Search for the cell housing the specified text and yield its [x, y] center coordinate. 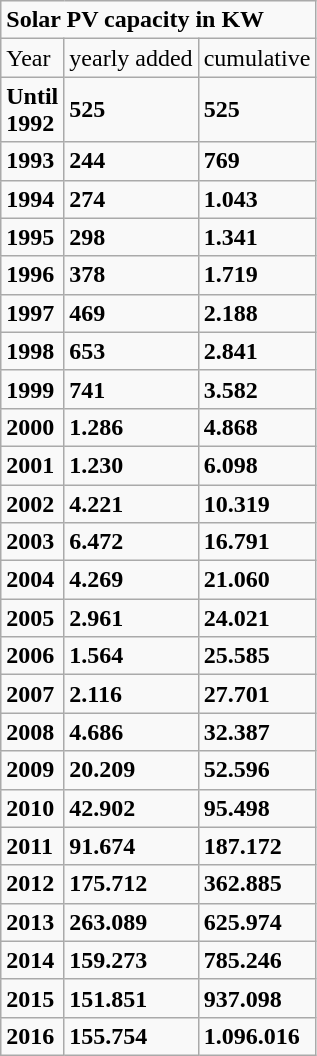
4.269 [131, 580]
3.582 [257, 389]
1.719 [257, 275]
1994 [32, 199]
Until1992 [32, 110]
52.596 [257, 770]
1.096.016 [257, 1036]
cumulative [257, 58]
155.754 [131, 1036]
1993 [32, 161]
91.674 [131, 846]
6.098 [257, 465]
21.060 [257, 580]
2000 [32, 427]
2002 [32, 503]
159.273 [131, 960]
785.246 [257, 960]
2011 [32, 846]
151.851 [131, 998]
2.841 [257, 351]
2008 [32, 732]
yearly added [131, 58]
1995 [32, 237]
4.221 [131, 503]
2004 [32, 580]
27.701 [257, 694]
362.885 [257, 884]
1996 [32, 275]
20.209 [131, 770]
2007 [32, 694]
625.974 [257, 922]
244 [131, 161]
769 [257, 161]
1997 [32, 313]
1.043 [257, 199]
2.961 [131, 618]
2016 [32, 1036]
2012 [32, 884]
95.498 [257, 808]
25.585 [257, 656]
2.116 [131, 694]
4.868 [257, 427]
1.286 [131, 427]
2006 [32, 656]
2009 [32, 770]
Year [32, 58]
2.188 [257, 313]
6.472 [131, 542]
1999 [32, 389]
10.319 [257, 503]
274 [131, 199]
175.712 [131, 884]
2015 [32, 998]
1.230 [131, 465]
263.089 [131, 922]
2013 [32, 922]
Solar PV capacity in KW [158, 20]
16.791 [257, 542]
653 [131, 351]
32.387 [257, 732]
4.686 [131, 732]
2014 [32, 960]
42.902 [131, 808]
469 [131, 313]
2005 [32, 618]
187.172 [257, 846]
2003 [32, 542]
2001 [32, 465]
2010 [32, 808]
1998 [32, 351]
24.021 [257, 618]
741 [131, 389]
937.098 [257, 998]
1.564 [131, 656]
1.341 [257, 237]
298 [131, 237]
378 [131, 275]
